Capture the cell that displays the provided text and extract its [X, Y] central coordinate. 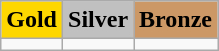
Gold [32, 20]
Silver [98, 20]
Bronze [176, 20]
